Return the [x, y] coordinate for the center point of the cell that contains the specified text.  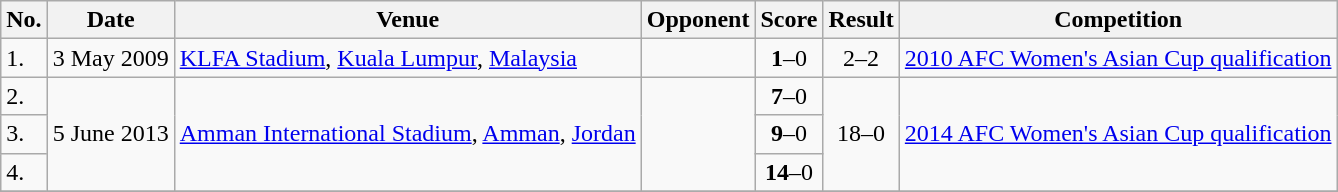
18–0 [861, 134]
1–0 [789, 58]
Competition [1118, 20]
No. [24, 20]
7–0 [789, 96]
2–2 [861, 58]
4. [24, 172]
Score [789, 20]
9–0 [789, 134]
2010 AFC Women's Asian Cup qualification [1118, 58]
Result [861, 20]
KLFA Stadium, Kuala Lumpur, Malaysia [408, 58]
3. [24, 134]
3 May 2009 [110, 58]
5 June 2013 [110, 134]
1. [24, 58]
Amman International Stadium, Amman, Jordan [408, 134]
Date [110, 20]
Venue [408, 20]
Opponent [698, 20]
2. [24, 96]
14–0 [789, 172]
2014 AFC Women's Asian Cup qualification [1118, 134]
